Provide the (x, y) coordinate of the cell's center where the given text is located.  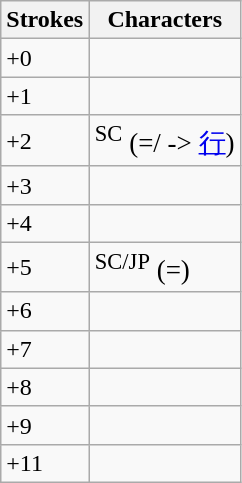
+9 (45, 425)
+4 (45, 223)
+5 (45, 267)
+11 (45, 463)
+0 (45, 58)
SC (=/ -> 行) (165, 140)
Strokes (45, 20)
+6 (45, 311)
+3 (45, 185)
+8 (45, 387)
Characters (165, 20)
SC/JP (=) (165, 267)
+2 (45, 140)
+7 (45, 349)
+1 (45, 96)
